Provide the [X, Y] coordinate of the cell's center where the given text is located.  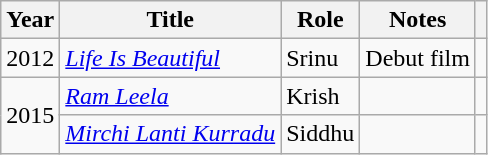
Role [320, 20]
Mirchi Lanti Kurradu [170, 134]
Notes [418, 20]
2015 [30, 115]
Title [170, 20]
Debut film [418, 58]
Life Is Beautiful [170, 58]
Year [30, 20]
Siddhu [320, 134]
Srinu [320, 58]
Ram Leela [170, 96]
2012 [30, 58]
Krish [320, 96]
